Pinpoint the cell where the given text exists, returning its [X, Y] midpoint coordinate. 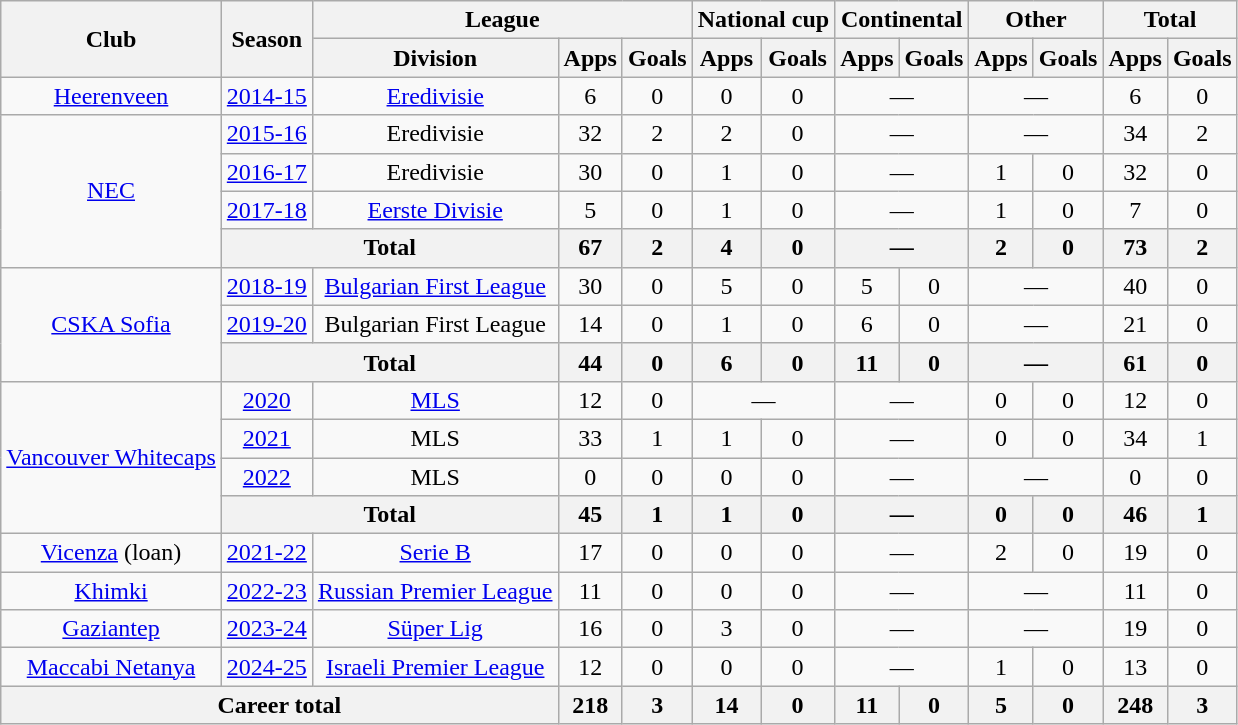
Israeli Premier League [435, 667]
2016-17 [266, 172]
Serie B [435, 553]
Heerenveen [112, 96]
Division [435, 58]
16 [590, 629]
Continental [902, 20]
2019-20 [266, 324]
League [502, 20]
Vicenza (loan) [112, 553]
44 [590, 362]
Other [1036, 20]
2022-23 [266, 591]
13 [1135, 667]
2021-22 [266, 553]
40 [1135, 286]
67 [590, 248]
61 [1135, 362]
Khimki [112, 591]
218 [590, 705]
National cup [763, 20]
2017-18 [266, 210]
Club [112, 39]
7 [1135, 210]
2023-24 [266, 629]
Eerste Divisie [435, 210]
46 [1135, 515]
2020 [266, 400]
2022 [266, 477]
CSKA Sofia [112, 324]
Season [266, 39]
Maccabi Netanya [112, 667]
17 [590, 553]
Süper Lig [435, 629]
2024-25 [266, 667]
248 [1135, 705]
Russian Premier League [435, 591]
Career total [280, 705]
33 [590, 438]
2014-15 [266, 96]
21 [1135, 324]
Vancouver Whitecaps [112, 457]
NEC [112, 191]
4 [726, 248]
2021 [266, 438]
Gaziantep [112, 629]
2015-16 [266, 134]
73 [1135, 248]
45 [590, 515]
2018-19 [266, 286]
